Find where the given text appears and provide that cell's center as [X, Y] coordinate. 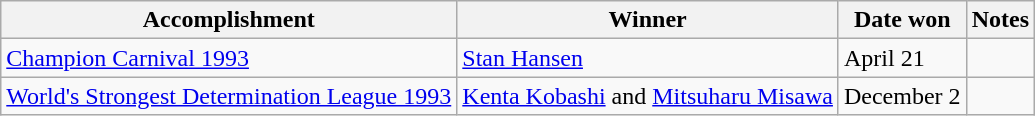
Notes [1000, 20]
Champion Carnival 1993 [229, 58]
December 2 [902, 96]
Accomplishment [229, 20]
Winner [648, 20]
Date won [902, 20]
Kenta Kobashi and Mitsuharu Misawa [648, 96]
World's Strongest Determination League 1993 [229, 96]
April 21 [902, 58]
Stan Hansen [648, 58]
